From the cell containing the given text, extract its center point as [x, y] coordinate. 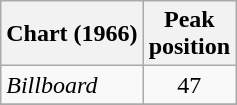
Chart (1966) [72, 34]
47 [189, 85]
Peakposition [189, 34]
Billboard [72, 85]
